Provide the (x, y) coordinate of the cell's center where the given text is located.  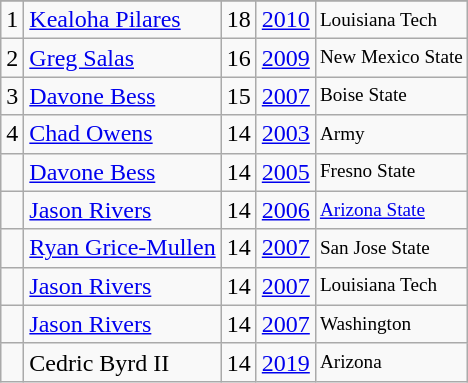
1 (12, 20)
New Mexico State (391, 58)
16 (238, 58)
Ryan Grice-Mullen (122, 248)
2019 (286, 362)
Greg Salas (122, 58)
2 (12, 58)
Army (391, 134)
Fresno State (391, 172)
San Jose State (391, 248)
4 (12, 134)
2006 (286, 210)
2009 (286, 58)
Boise State (391, 96)
3 (12, 96)
Arizona State (391, 210)
Kealoha Pilares (122, 20)
Cedric Byrd II (122, 362)
Arizona (391, 362)
2010 (286, 20)
15 (238, 96)
2003 (286, 134)
Chad Owens (122, 134)
18 (238, 20)
Washington (391, 324)
2005 (286, 172)
